Find where the given text appears and provide that cell's center as [X, Y] coordinate. 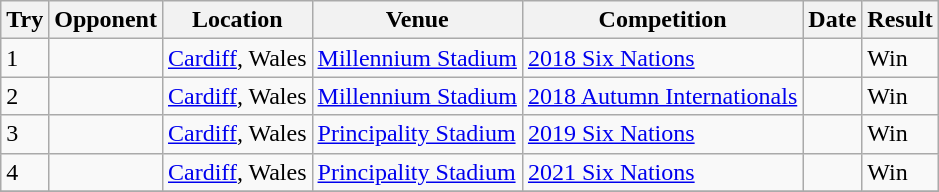
3 [25, 134]
1 [25, 58]
2 [25, 96]
Competition [662, 20]
2021 Six Nations [662, 172]
Result [900, 20]
2019 Six Nations [662, 134]
Venue [417, 20]
Location [237, 20]
2018 Autumn Internationals [662, 96]
2018 Six Nations [662, 58]
Opponent [106, 20]
4 [25, 172]
Date [832, 20]
Try [25, 20]
